Extract the (x, y) coordinate from the center of the cell holding the provided text.  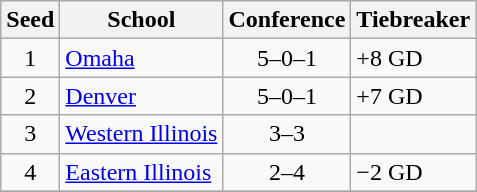
+7 GD (414, 96)
Conference (287, 20)
2–4 (287, 172)
Western Illinois (142, 134)
Denver (142, 96)
4 (30, 172)
Tiebreaker (414, 20)
Eastern Illinois (142, 172)
3 (30, 134)
3–3 (287, 134)
1 (30, 58)
Seed (30, 20)
−2 GD (414, 172)
Omaha (142, 58)
School (142, 20)
2 (30, 96)
+8 GD (414, 58)
